Scan for the cell matching the given text and deliver its [x, y] coordinate at center. 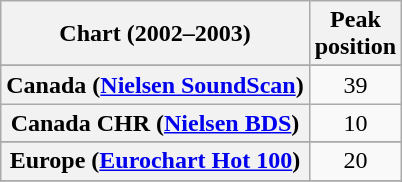
Canada (Nielsen SoundScan) [155, 85]
Europe (Eurochart Hot 100) [155, 161]
39 [355, 85]
Canada CHR (Nielsen BDS) [155, 123]
Chart (2002–2003) [155, 34]
20 [355, 161]
Peakposition [355, 34]
10 [355, 123]
